From the cell containing the given text, extract its center point as (x, y) coordinate. 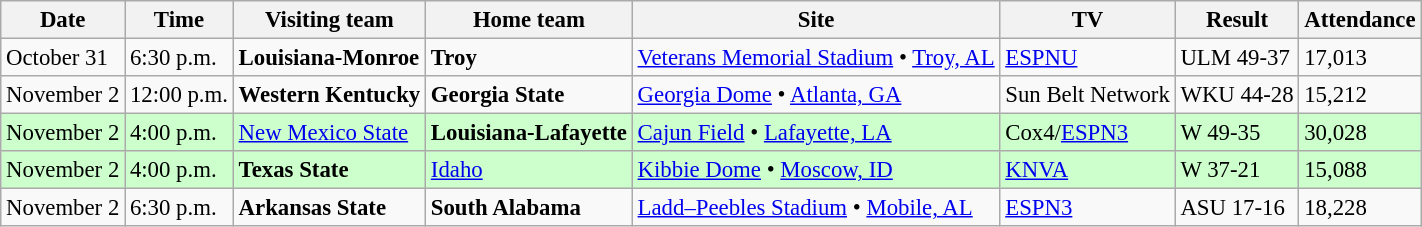
Louisiana-Monroe (329, 58)
ESPN3 (1088, 208)
15,212 (1360, 95)
Idaho (530, 170)
ESPNU (1088, 58)
Arkansas State (329, 208)
Kibbie Dome • Moscow, ID (816, 170)
Cajun Field • Lafayette, LA (816, 133)
17,013 (1360, 58)
Western Kentucky (329, 95)
TV (1088, 20)
12:00 p.m. (180, 95)
Ladd–Peebles Stadium • Mobile, AL (816, 208)
ASU 17-16 (1237, 208)
Veterans Memorial Stadium • Troy, AL (816, 58)
KNVA (1088, 170)
Texas State (329, 170)
Cox4/ESPN3 (1088, 133)
South Alabama (530, 208)
Sun Belt Network (1088, 95)
Date (63, 20)
Visiting team (329, 20)
Home team (530, 20)
New Mexico State (329, 133)
Troy (530, 58)
W 49-35 (1237, 133)
Result (1237, 20)
15,088 (1360, 170)
WKU 44-28 (1237, 95)
18,228 (1360, 208)
Georgia State (530, 95)
ULM 49-37 (1237, 58)
30,028 (1360, 133)
Louisiana-Lafayette (530, 133)
October 31 (63, 58)
W 37-21 (1237, 170)
Attendance (1360, 20)
Time (180, 20)
Georgia Dome • Atlanta, GA (816, 95)
Site (816, 20)
